Return (x, y) of the center of cell containing provided text 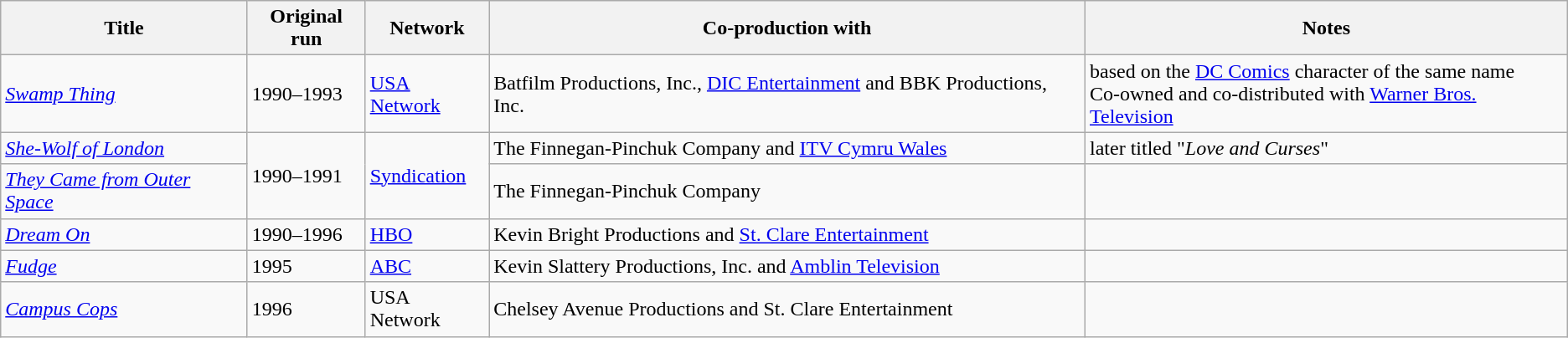
1990–1993 (307, 94)
1990–1996 (307, 234)
HBO (427, 234)
She-Wolf of London (124, 148)
The Finnegan-Pinchuk Company (787, 191)
Dream On (124, 234)
Network (427, 28)
Syndication (427, 176)
Original run (307, 28)
later titled "Love and Curses" (1326, 148)
Kevin Slattery Productions, Inc. and Amblin Television (787, 266)
based on the DC Comics character of the same name Co-owned and co-distributed with Warner Bros. Television (1326, 94)
Swamp Thing (124, 94)
Title (124, 28)
Fudge (124, 266)
1995 (307, 266)
They Came from Outer Space (124, 191)
Notes (1326, 28)
Chelsey Avenue Productions and St. Clare Entertainment (787, 310)
Co-production with (787, 28)
1996 (307, 310)
Kevin Bright Productions and St. Clare Entertainment (787, 234)
Batfilm Productions, Inc., DIC Entertainment and BBK Productions, Inc. (787, 94)
The Finnegan-Pinchuk Company and ITV Cymru Wales (787, 148)
ABC (427, 266)
1990–1991 (307, 176)
Campus Cops (124, 310)
